Determine the [X, Y] coordinate at the center of the cell enclosing the given text.  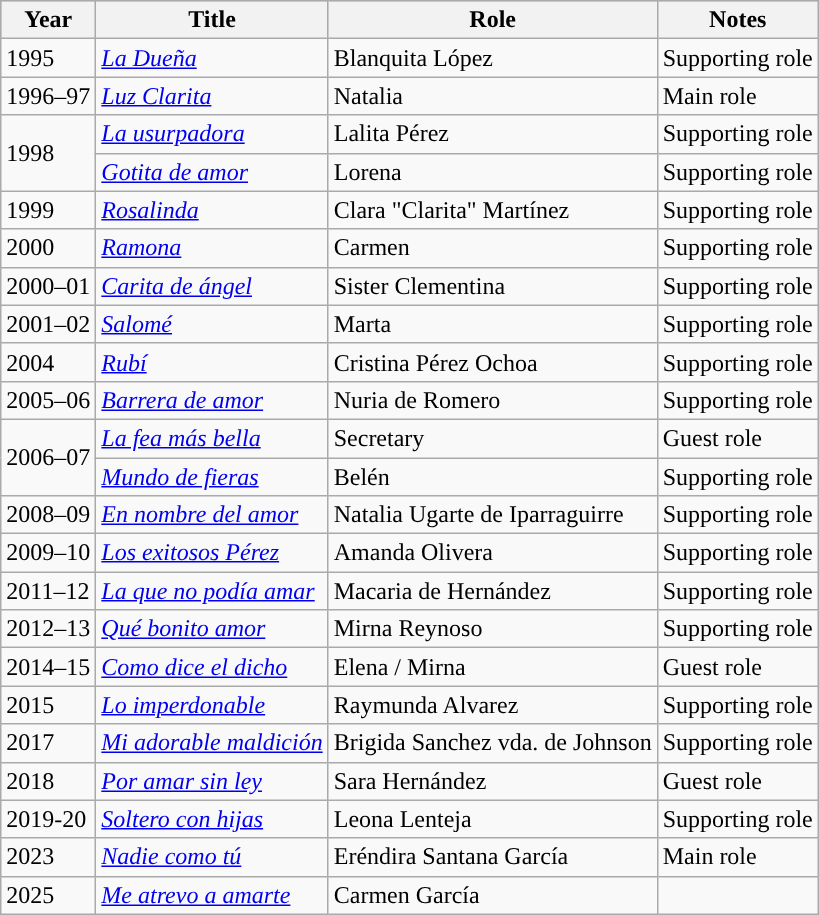
Belén [492, 477]
Natalia Ugarte de Iparraguirre [492, 515]
2005–06 [48, 400]
La fea más bella [212, 438]
Sara Hernández [492, 781]
Soltero con hijas [212, 819]
Carita de ángel [212, 286]
Mundo de fieras [212, 477]
2000 [48, 248]
Year [48, 20]
Barrera de amor [212, 400]
Role [492, 20]
Eréndira Santana García [492, 857]
Leona Lenteja [492, 819]
Raymunda Alvarez [492, 705]
Brigida Sanchez vda. de Johnson [492, 743]
Rubí [212, 362]
Lo imperdonable [212, 705]
Title [212, 20]
Lalita Pérez [492, 134]
2001–02 [48, 324]
2009–10 [48, 553]
2015 [48, 705]
Mirna Reynoso [492, 629]
2025 [48, 895]
Nadie como tú [212, 857]
Como dice el dicho [212, 667]
2008–09 [48, 515]
La que no podía amar [212, 591]
Me atrevo a amarte [212, 895]
1995 [48, 58]
Luz Clarita [212, 96]
2004 [48, 362]
Natalia [492, 96]
Ramona [212, 248]
Rosalinda [212, 210]
2014–15 [48, 667]
Elena / Mirna [492, 667]
Salomé [212, 324]
2012–13 [48, 629]
Gotita de amor [212, 172]
2011–12 [48, 591]
2018 [48, 781]
Cristina Pérez Ochoa [492, 362]
2019-20 [48, 819]
La usurpadora [212, 134]
1999 [48, 210]
Los exitosos Pérez [212, 553]
Clara "Clarita" Martínez [492, 210]
1996–97 [48, 96]
En nombre del amor [212, 515]
Nuria de Romero [492, 400]
Amanda Olivera [492, 553]
Lorena [492, 172]
2023 [48, 857]
La Dueña [212, 58]
Carmen García [492, 895]
Carmen [492, 248]
Qué bonito amor [212, 629]
2006–07 [48, 457]
Macaria de Hernández [492, 591]
Sister Clementina [492, 286]
Por amar sin ley [212, 781]
Notes [738, 20]
2017 [48, 743]
Mi adorable maldición [212, 743]
Blanquita López [492, 58]
Secretary [492, 438]
Marta [492, 324]
1998 [48, 153]
2000–01 [48, 286]
